Find where the given text appears and provide that cell's center as (X, Y) coordinate. 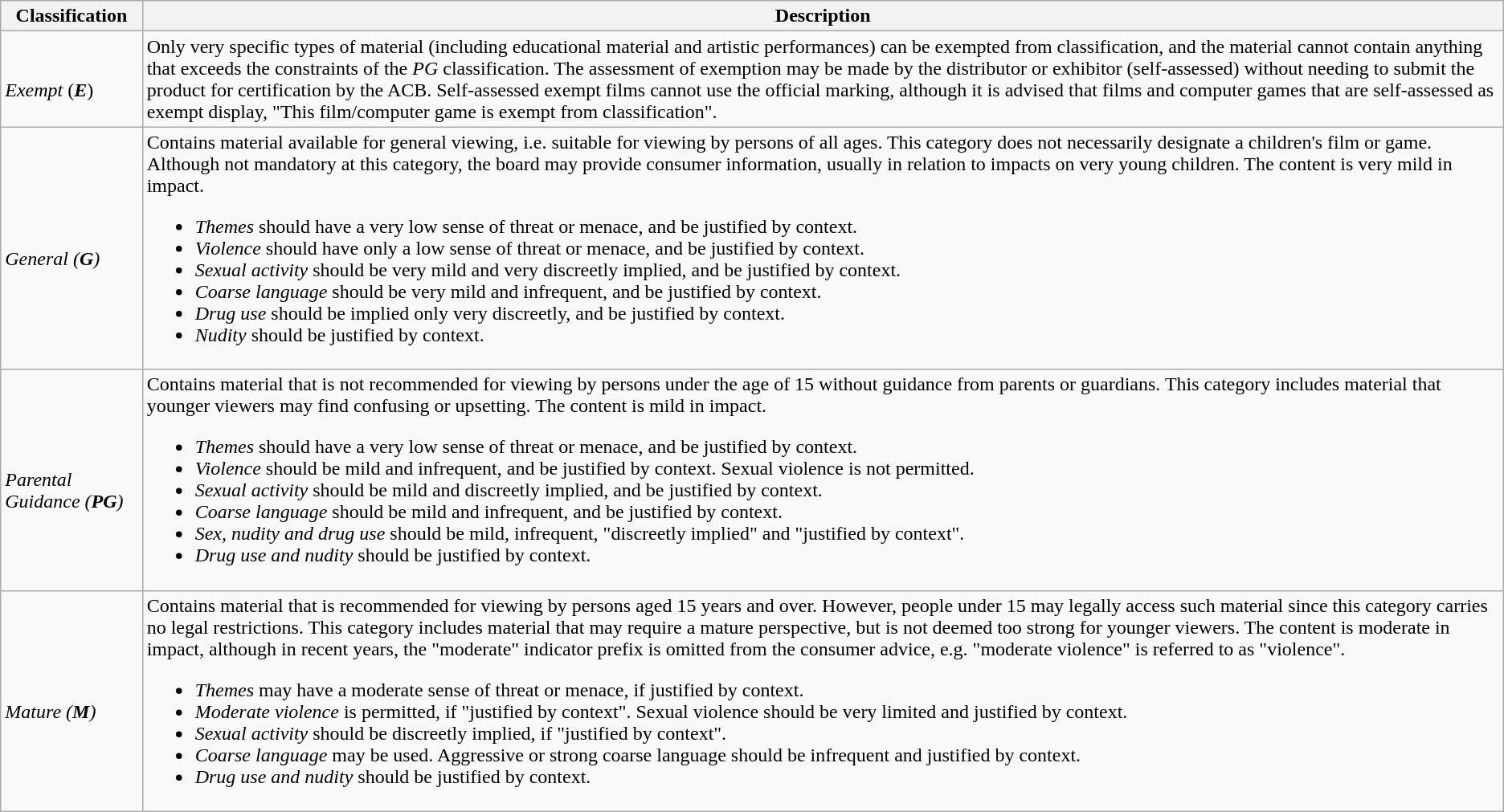
Parental Guidance (PG) (72, 480)
General (G) (72, 248)
Mature (M) (72, 700)
Classification (72, 16)
Description (823, 16)
Exempt (E) (72, 79)
